Provide the [x, y] coordinate of the cell's center where the given text is located.  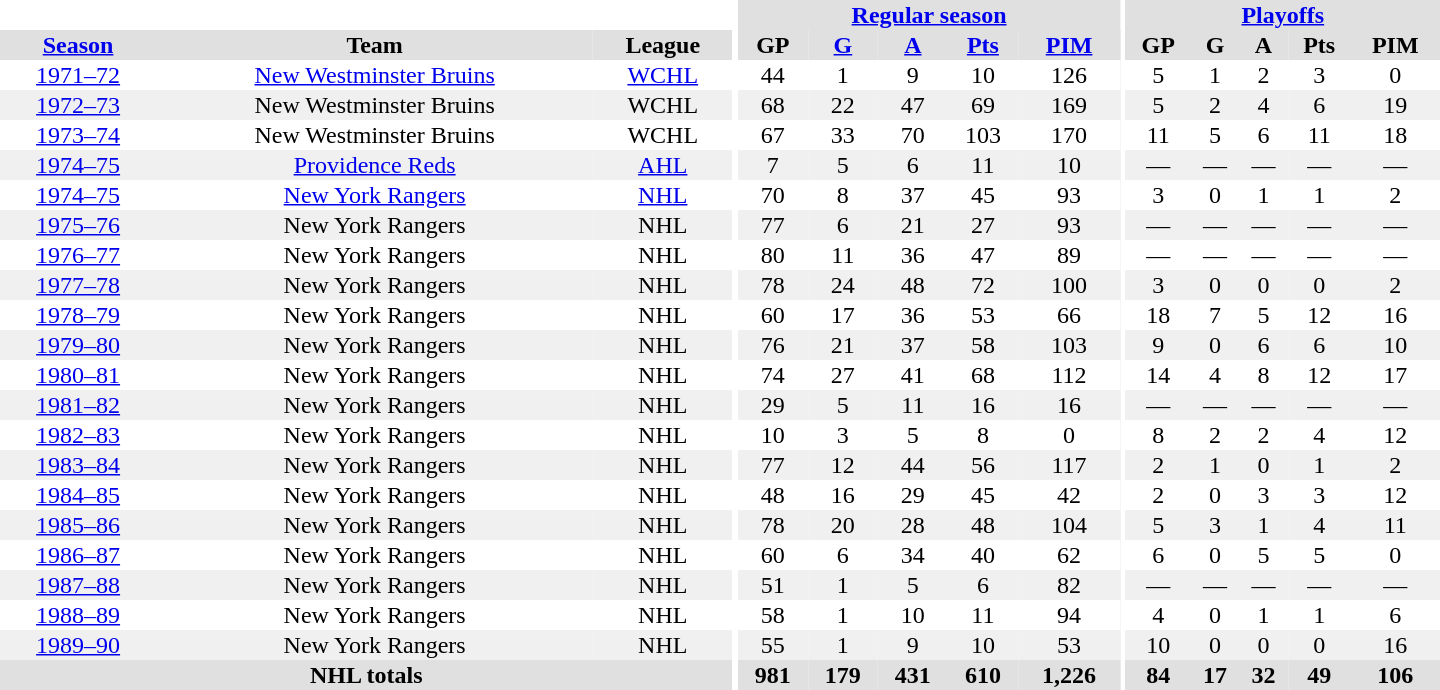
49 [1320, 675]
1972–73 [78, 105]
1977–78 [78, 285]
1983–84 [78, 465]
1980–81 [78, 375]
1971–72 [78, 75]
28 [913, 525]
1987–88 [78, 585]
1981–82 [78, 405]
League [662, 45]
1975–76 [78, 225]
1973–74 [78, 135]
1988–89 [78, 615]
1976–77 [78, 255]
84 [1158, 675]
62 [1069, 555]
69 [983, 105]
1979–80 [78, 345]
Providence Reds [374, 165]
41 [913, 375]
55 [773, 645]
126 [1069, 75]
1982–83 [78, 435]
Playoffs [1283, 15]
34 [913, 555]
22 [843, 105]
1989–90 [78, 645]
104 [1069, 525]
1984–85 [78, 495]
94 [1069, 615]
106 [1396, 675]
1985–86 [78, 525]
117 [1069, 465]
24 [843, 285]
1986–87 [78, 555]
74 [773, 375]
179 [843, 675]
431 [913, 675]
40 [983, 555]
67 [773, 135]
56 [983, 465]
1,226 [1069, 675]
112 [1069, 375]
33 [843, 135]
80 [773, 255]
42 [1069, 495]
72 [983, 285]
981 [773, 675]
Regular season [929, 15]
76 [773, 345]
14 [1158, 375]
82 [1069, 585]
AHL [662, 165]
20 [843, 525]
51 [773, 585]
19 [1396, 105]
100 [1069, 285]
170 [1069, 135]
1978–79 [78, 315]
610 [983, 675]
169 [1069, 105]
89 [1069, 255]
Season [78, 45]
NHL totals [366, 675]
Team [374, 45]
32 [1263, 675]
66 [1069, 315]
